Provide the [x, y] coordinate of the cell's center where the given text is located.  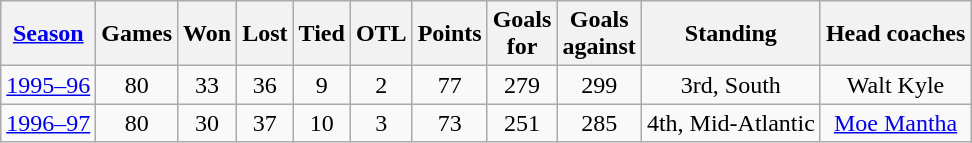
Season [48, 34]
Moe Mantha [895, 123]
Won [208, 34]
4th, Mid-Atlantic [730, 123]
Walt Kyle [895, 85]
3 [381, 123]
Goalsagainst [599, 34]
Tied [322, 34]
Standing [730, 34]
1996–97 [48, 123]
279 [522, 85]
77 [450, 85]
3rd, South [730, 85]
251 [522, 123]
37 [265, 123]
299 [599, 85]
Goalsfor [522, 34]
285 [599, 123]
OTL [381, 34]
Points [450, 34]
30 [208, 123]
Head coaches [895, 34]
9 [322, 85]
33 [208, 85]
73 [450, 123]
2 [381, 85]
36 [265, 85]
1995–96 [48, 85]
Lost [265, 34]
10 [322, 123]
Games [137, 34]
